From the cell containing the given text, extract its center point as [x, y] coordinate. 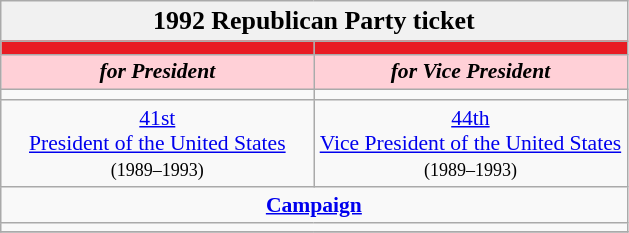
Campaign [314, 205]
41stPresident of the United States(1989–1993) [158, 144]
1992 Republican Party ticket [314, 21]
for Vice President [470, 72]
for President [158, 72]
44thVice President of the United States(1989–1993) [470, 144]
